Scan for the cell matching the given text and deliver its (x, y) coordinate at center. 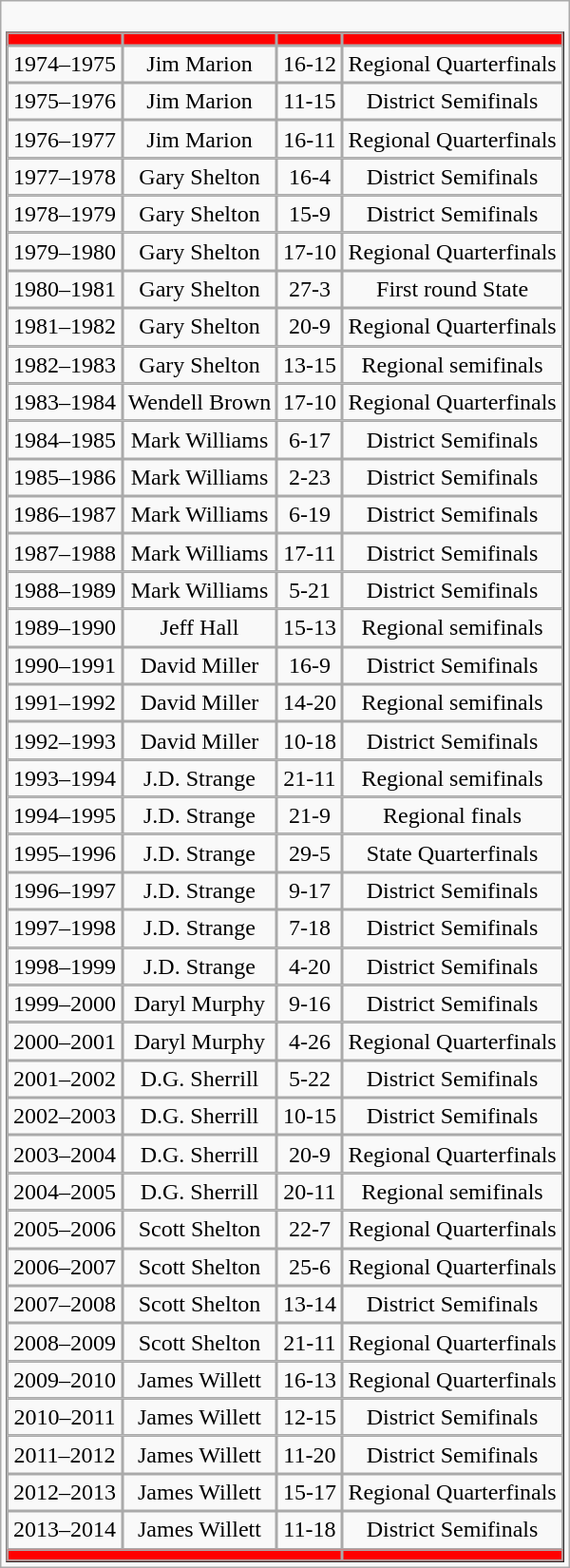
Wendell Brown (199, 402)
17-11 (310, 553)
2013–2014 (65, 1530)
5-22 (310, 1080)
1978–1979 (65, 215)
1986–1987 (65, 515)
2004–2005 (65, 1192)
2011–2012 (65, 1455)
16-13 (310, 1380)
21-9 (310, 816)
1990–1991 (65, 665)
4-20 (310, 966)
5-21 (310, 590)
1994–1995 (65, 816)
1981–1982 (65, 327)
1977–1978 (65, 177)
16-9 (310, 665)
1991–1992 (65, 703)
13-15 (310, 365)
2001–2002 (65, 1080)
9-16 (310, 1004)
Jeff Hall (199, 628)
11-20 (310, 1455)
1984–1985 (65, 440)
2002–2003 (65, 1117)
Regional finals (452, 816)
2009–2010 (65, 1380)
State Quarterfinals (452, 853)
1997–1998 (65, 928)
13-14 (310, 1305)
2-23 (310, 478)
2000–2001 (65, 1042)
25-6 (310, 1267)
1976–1977 (65, 139)
First round State (452, 290)
1998–1999 (65, 966)
16-12 (310, 64)
6-17 (310, 440)
4-26 (310, 1042)
14-20 (310, 703)
6-19 (310, 515)
2005–2006 (65, 1230)
10-18 (310, 740)
1999–2000 (65, 1004)
1996–1997 (65, 891)
1980–1981 (65, 290)
7-18 (310, 928)
2008–2009 (65, 1342)
1993–1994 (65, 778)
1983–1984 (65, 402)
15-17 (310, 1493)
1987–1988 (65, 553)
16-11 (310, 139)
1995–1996 (65, 853)
1985–1986 (65, 478)
27-3 (310, 290)
2007–2008 (65, 1305)
16-4 (310, 177)
29-5 (310, 853)
12-15 (310, 1418)
1989–1990 (65, 628)
15-9 (310, 215)
11-18 (310, 1530)
1974–1975 (65, 64)
1982–1983 (65, 365)
22-7 (310, 1230)
1992–1993 (65, 740)
1988–1989 (65, 590)
11-15 (310, 102)
9-17 (310, 891)
2003–2004 (65, 1155)
1975–1976 (65, 102)
1979–1980 (65, 252)
10-15 (310, 1117)
2006–2007 (65, 1267)
2012–2013 (65, 1493)
20-11 (310, 1192)
15-13 (310, 628)
2010–2011 (65, 1418)
